Detect which cell encompasses the target text, then output its (X, Y) center coordinate. 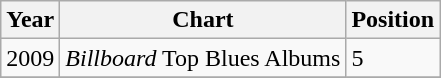
5 (393, 58)
Billboard Top Blues Albums (203, 58)
Year (30, 20)
2009 (30, 58)
Chart (203, 20)
Position (393, 20)
